Extract the [x, y] coordinate from the center of the cell holding the provided text.  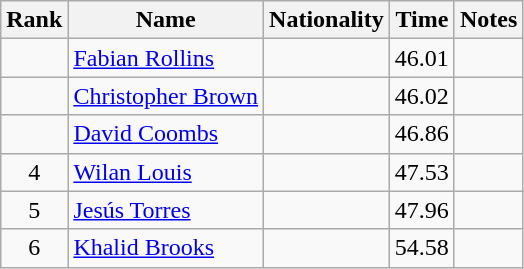
46.01 [422, 58]
46.02 [422, 96]
5 [34, 210]
Nationality [327, 20]
Time [422, 20]
54.58 [422, 248]
46.86 [422, 134]
David Coombs [166, 134]
Khalid Brooks [166, 248]
Name [166, 20]
6 [34, 248]
Rank [34, 20]
Notes [488, 20]
Wilan Louis [166, 172]
4 [34, 172]
47.53 [422, 172]
Jesús Torres [166, 210]
47.96 [422, 210]
Christopher Brown [166, 96]
Fabian Rollins [166, 58]
